Output the [x, y] coordinate of the center of the cell containing the given text.  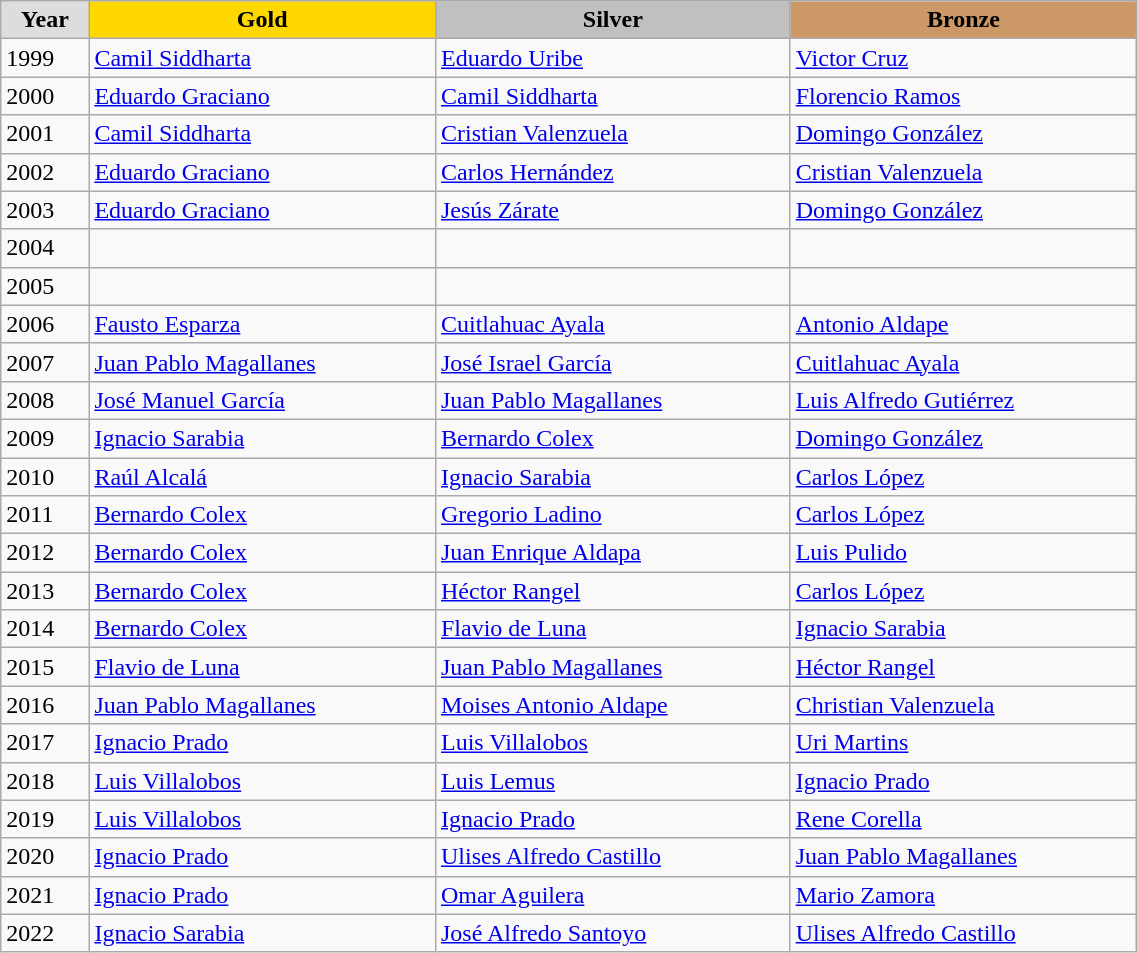
Victor Cruz [964, 58]
2002 [45, 172]
José Alfredo Santoyo [612, 933]
Mario Zamora [964, 895]
Uri Martins [964, 743]
2005 [45, 286]
Fausto Esparza [262, 324]
Raúl Alcalá [262, 477]
Gregorio Ladino [612, 515]
2001 [45, 134]
2008 [45, 400]
Christian Valenzuela [964, 705]
2018 [45, 781]
2016 [45, 705]
2009 [45, 438]
2011 [45, 515]
Eduardo Uribe [612, 58]
2017 [45, 743]
Gold [262, 20]
José Israel García [612, 362]
2000 [45, 96]
2015 [45, 667]
2007 [45, 362]
2014 [45, 629]
Bronze [964, 20]
2012 [45, 553]
Carlos Hernández [612, 172]
Omar Aguilera [612, 895]
Year [45, 20]
2006 [45, 324]
Luis Pulido [964, 553]
Rene Corella [964, 819]
2021 [45, 895]
2010 [45, 477]
Jesús Zárate [612, 210]
Silver [612, 20]
José Manuel García [262, 400]
Luis Lemus [612, 781]
Luis Alfredo Gutiérrez [964, 400]
1999 [45, 58]
Juan Enrique Aldapa [612, 553]
2003 [45, 210]
2004 [45, 248]
Florencio Ramos [964, 96]
2020 [45, 857]
Antonio Aldape [964, 324]
2013 [45, 591]
2022 [45, 933]
2019 [45, 819]
Moises Antonio Aldape [612, 705]
